Detect which cell encompasses the target text, then output its [X, Y] center coordinate. 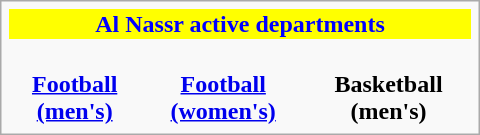
Football(men's) [74, 84]
Football(women's) [223, 84]
Al Nassr active departments [240, 24]
Basketball(men's) [388, 84]
